For the text-containing cell, return its midpoint in (x, y) coordinate format. 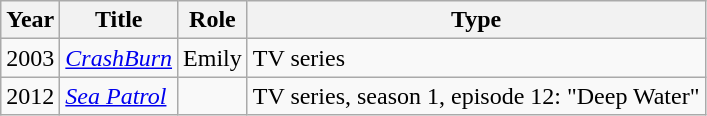
Year (30, 20)
2012 (30, 96)
TV series (476, 58)
Emily (213, 58)
2003 (30, 58)
Role (213, 20)
TV series, season 1, episode 12: "Deep Water" (476, 96)
Sea Patrol (119, 96)
Title (119, 20)
CrashBurn (119, 58)
Type (476, 20)
